For the text-containing cell, return its midpoint in (x, y) coordinate format. 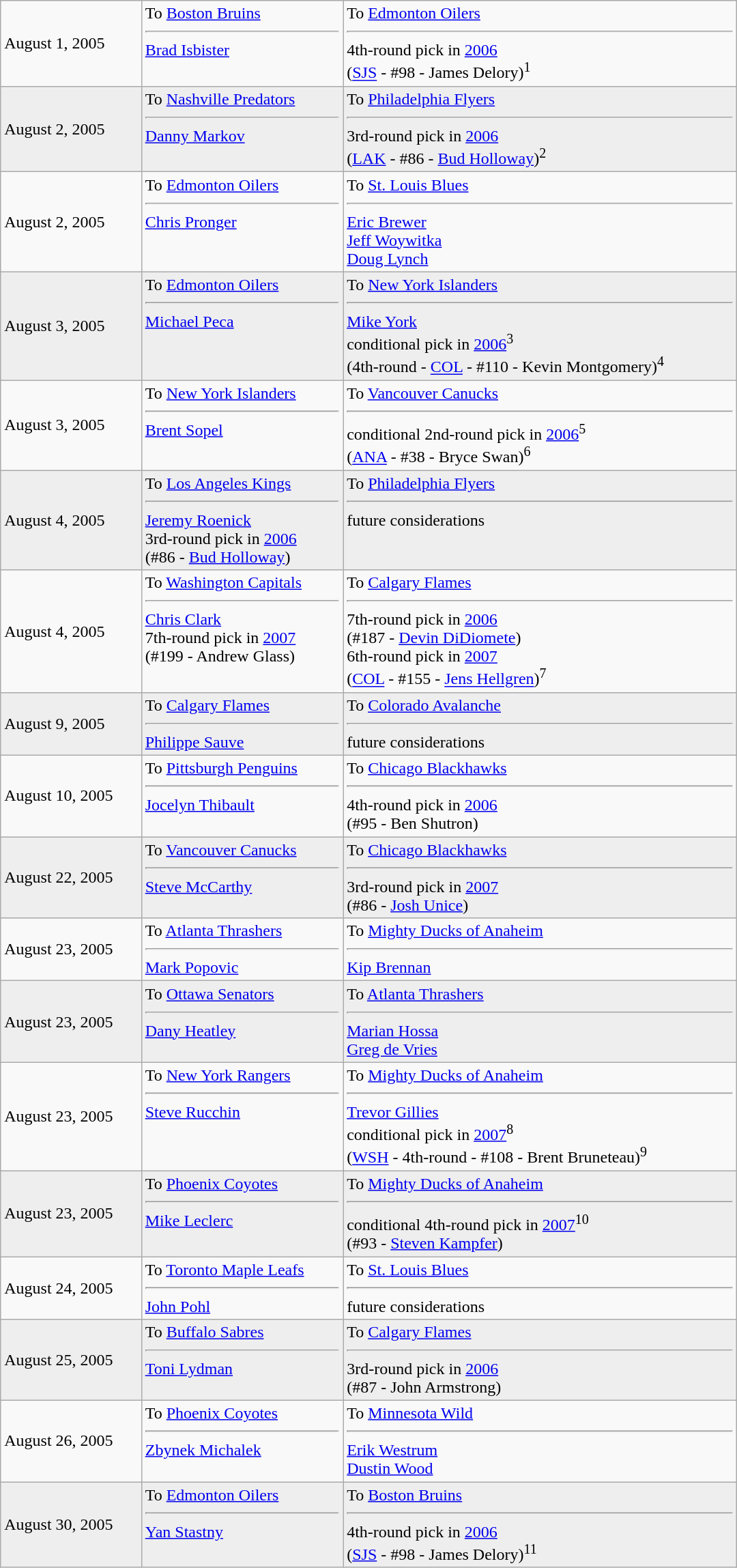
To Philadelphia Flyersfuture considerations (540, 520)
To Pittsburgh PenguinsJocelyn Thibault (242, 796)
To Boston BruinsBrad Isbister (242, 44)
To St. Louis Bluesfuture considerations (540, 1288)
To Mighty Ducks of AnaheimTrevor Gilliesconditional pick in 20078(WSH - 4th-round - #108 - Brent Bruneteau)9 (540, 1117)
August 26, 2005 (71, 1442)
To Atlanta ThrashersMark Popovic (242, 950)
To Calgary Flames7th-round pick in 2006(#187 - Devin DiDiomete)6th-round pick in 2007(COL - #155 - Jens Hellgren)7 (540, 631)
To Washington CapitalsChris Clark7th-round pick in 2007(#199 - Andrew Glass) (242, 631)
To Chicago Blackhawks4th-round pick in 2006(#95 - Ben Shutron) (540, 796)
To New York IslandersBrent Sopel (242, 425)
To Nashville PredatorsDanny Markov (242, 129)
To Chicago Blackhawks3rd-round pick in 2007(#86 - Josh Unice) (540, 878)
To Philadelphia Flyers3rd-round pick in 2006(LAK - #86 - Bud Holloway)2 (540, 129)
To Mighty Ducks of AnaheimKip Brennan (540, 950)
To Colorado Avalanchefuture considerations (540, 724)
August 10, 2005 (71, 796)
To Toronto Maple LeafsJohn Pohl (242, 1288)
To Phoenix CoyotesZbynek Michalek (242, 1442)
To Edmonton OilersYan Stastny (242, 1525)
August 9, 2005 (71, 724)
To Atlanta ThrashersMarian HossaGreg de Vries (540, 1021)
To Edmonton OilersChris Pronger (242, 222)
To Vancouver Canucksconditional 2nd-round pick in 20065(ANA - #38 - Bryce Swan)6 (540, 425)
To Phoenix CoyotesMike Leclerc (242, 1214)
To New York IslandersMike Yorkconditional pick in 20063(4th-round - COL - #110 - Kevin Montgomery)4 (540, 326)
August 1, 2005 (71, 44)
To Minnesota WildErik Westrum Dustin Wood (540, 1442)
To Vancouver CanucksSteve McCarthy (242, 878)
To Mighty Ducks of Anaheimconditional 4th-round pick in 200710(#93 - Steven Kampfer) (540, 1214)
To Los Angeles KingsJeremy Roenick3rd-round pick in 2006(#86 - Bud Holloway) (242, 520)
To Edmonton Oilers4th-round pick in 2006(SJS - #98 - James Delory)1 (540, 44)
To St. Louis BluesEric Brewer Jeff Woywitka Doug Lynch (540, 222)
August 30, 2005 (71, 1525)
To New York RangersSteve Rucchin (242, 1117)
August 22, 2005 (71, 878)
To Calgary Flames3rd-round pick in 2006(#87 - John Armstrong) (540, 1360)
August 25, 2005 (71, 1360)
To Buffalo SabresToni Lydman (242, 1360)
To Ottawa SenatorsDany Heatley (242, 1021)
To Edmonton OilersMichael Peca (242, 326)
To Calgary FlamesPhilippe Sauve (242, 724)
To Boston Bruins4th-round pick in 2006(SJS - #98 - James Delory)11 (540, 1525)
August 24, 2005 (71, 1288)
